For the text-containing cell, return its midpoint in [x, y] coordinate format. 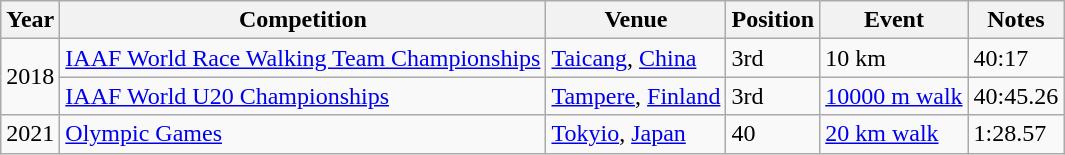
Notes [1016, 20]
IAAF World U20 Championships [303, 96]
20 km walk [894, 134]
Year [30, 20]
10000 m walk [894, 96]
10 km [894, 58]
Event [894, 20]
Venue [636, 20]
IAAF World Race Walking Team Championships [303, 58]
Tampere, Finland [636, 96]
Competition [303, 20]
2018 [30, 77]
2021 [30, 134]
40 [773, 134]
1:28.57 [1016, 134]
Tokyio, Japan [636, 134]
Position [773, 20]
Taicang, China [636, 58]
Olympic Games [303, 134]
40:17 [1016, 58]
40:45.26 [1016, 96]
